Identify which cell holds the provided text, then report its [X, Y] central coordinate. 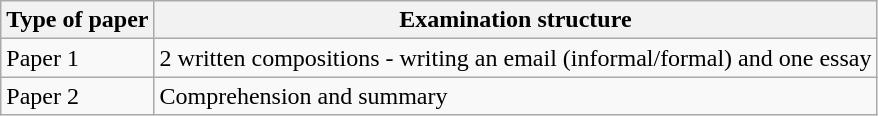
Paper 1 [78, 58]
Paper 2 [78, 96]
Examination structure [516, 20]
2 written compositions - writing an email (informal/formal) and one essay [516, 58]
Type of paper [78, 20]
Comprehension and summary [516, 96]
